For the text-containing cell, return its midpoint in (X, Y) coordinate format. 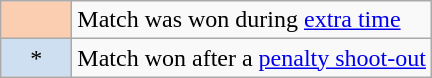
Match was won during extra time (252, 20)
Match won after a penalty shoot-out (252, 58)
* (36, 58)
